Search for the cell housing the specified text and yield its [X, Y] center coordinate. 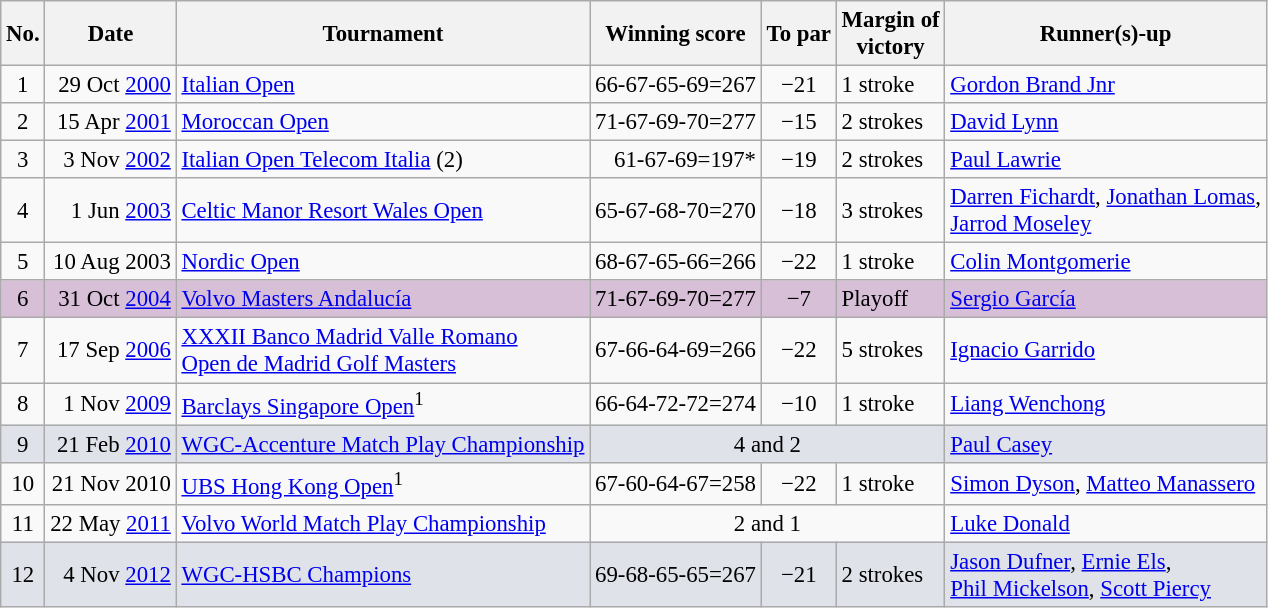
3 [23, 160]
31 Oct 2004 [110, 299]
22 May 2011 [110, 524]
67-66-64-69=266 [676, 350]
1 Nov 2009 [110, 404]
−19 [798, 160]
David Lynn [1106, 122]
21 Nov 2010 [110, 483]
12 [23, 574]
10 Aug 2003 [110, 262]
5 strokes [890, 350]
Gordon Brand Jnr [1106, 85]
UBS Hong Kong Open1 [383, 483]
Paul Lawrie [1106, 160]
Volvo World Match Play Championship [383, 524]
Tournament [383, 34]
61-67-69=197* [676, 160]
1 Jun 2003 [110, 210]
15 Apr 2001 [110, 122]
17 Sep 2006 [110, 350]
Runner(s)-up [1106, 34]
Simon Dyson, Matteo Manassero [1106, 483]
WGC-HSBC Champions [383, 574]
Sergio García [1106, 299]
10 [23, 483]
9 [23, 444]
8 [23, 404]
Nordic Open [383, 262]
Paul Casey [1106, 444]
4 [23, 210]
Italian Open Telecom Italia (2) [383, 160]
29 Oct 2000 [110, 85]
Date [110, 34]
7 [23, 350]
Colin Montgomerie [1106, 262]
2 [23, 122]
Playoff [890, 299]
−7 [798, 299]
3 strokes [890, 210]
−15 [798, 122]
67-60-64-67=258 [676, 483]
To par [798, 34]
66-64-72-72=274 [676, 404]
5 [23, 262]
Ignacio Garrido [1106, 350]
Margin ofvictory [890, 34]
2 and 1 [768, 524]
Jason Dufner, Ernie Els, Phil Mickelson, Scott Piercy [1106, 574]
Moroccan Open [383, 122]
69-68-65-65=267 [676, 574]
21 Feb 2010 [110, 444]
Liang Wenchong [1106, 404]
No. [23, 34]
Barclays Singapore Open1 [383, 404]
6 [23, 299]
Luke Donald [1106, 524]
−10 [798, 404]
11 [23, 524]
Volvo Masters Andalucía [383, 299]
Celtic Manor Resort Wales Open [383, 210]
68-67-65-66=266 [676, 262]
WGC-Accenture Match Play Championship [383, 444]
65-67-68-70=270 [676, 210]
Italian Open [383, 85]
4 and 2 [768, 444]
3 Nov 2002 [110, 160]
−18 [798, 210]
Darren Fichardt, Jonathan Lomas, Jarrod Moseley [1106, 210]
Winning score [676, 34]
66-67-65-69=267 [676, 85]
XXXII Banco Madrid Valle RomanoOpen de Madrid Golf Masters [383, 350]
1 [23, 85]
4 Nov 2012 [110, 574]
